Identify which cell holds the provided text, then report its (X, Y) central coordinate. 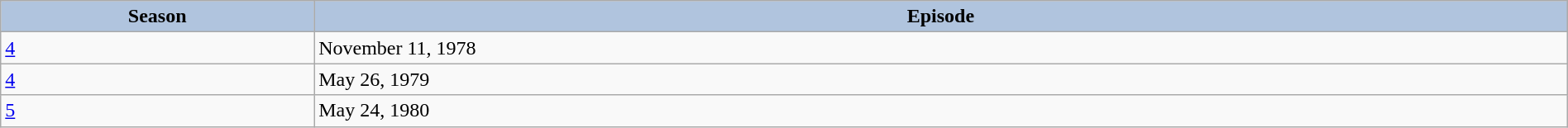
May 24, 1980 (941, 111)
May 26, 1979 (941, 79)
Season (157, 17)
November 11, 1978 (941, 48)
Episode (941, 17)
5 (157, 111)
